Determine the [X, Y] coordinate at the center of the cell enclosing the given text.  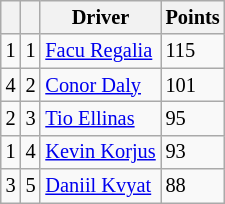
5 [31, 186]
88 [193, 186]
Points [193, 17]
95 [193, 118]
115 [193, 51]
Conor Daly [100, 85]
Tio Ellinas [100, 118]
Daniil Kvyat [100, 186]
93 [193, 152]
Kevin Korjus [100, 152]
101 [193, 85]
Facu Regalia [100, 51]
Driver [100, 17]
